Return (x, y) of the center of cell containing provided text 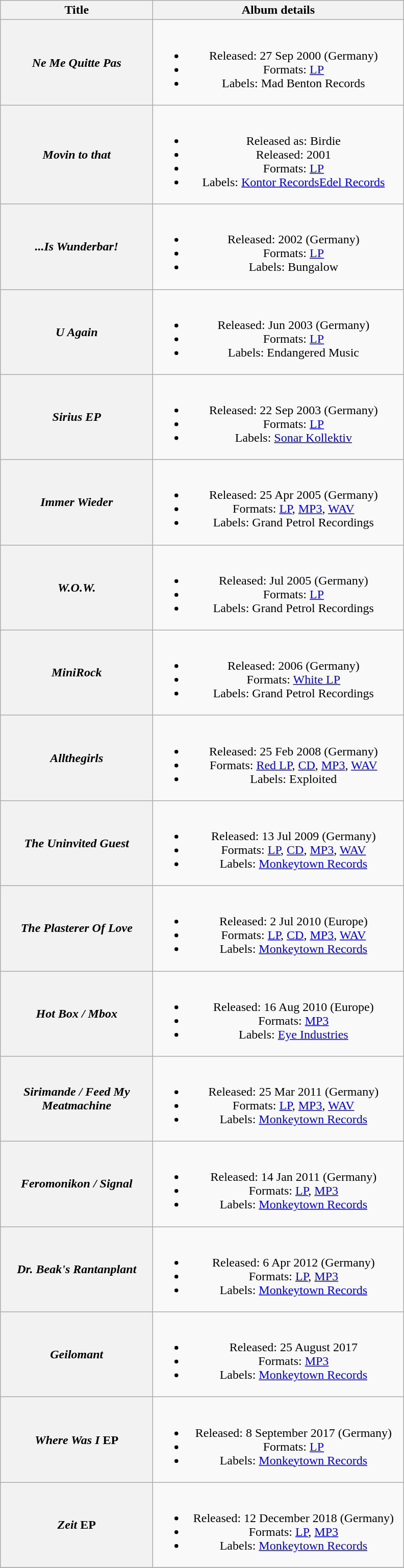
Hot Box / Mbox (77, 1014)
Feromonikon / Signal (77, 1184)
Allthegirls (77, 758)
Released: 16 Aug 2010 (Europe)Formats: MP3Labels: Eye Industries (279, 1014)
...Is Wunderbar! (77, 247)
Released: 27 Sep 2000 (Germany)Formats: LPLabels: Mad Benton Records (279, 62)
The Uninvited Guest (77, 843)
Dr. Beak's Rantanplant (77, 1269)
Sirimande / Feed My Meatmachine (77, 1099)
Released: 6 Apr 2012 (Germany)Formats: LP, MP3Labels: Monkeytown Records (279, 1269)
Released: 13 Jul 2009 (Germany)Formats: LP, CD, MP3, WAVLabels: Monkeytown Records (279, 843)
Released: Jul 2005 (Germany)Formats: LPLabels: Grand Petrol Recordings (279, 588)
Released: 12 December 2018 (Germany)Formats: LP, MP3Labels: Monkeytown Records (279, 1525)
Geilomant (77, 1355)
Sirius EP (77, 417)
W.O.W. (77, 588)
Album details (279, 10)
Released: 2 Jul 2010 (Europe)Formats: LP, CD, MP3, WAVLabels: Monkeytown Records (279, 928)
The Plasterer Of Love (77, 928)
Released: 14 Jan 2011 (Germany)Formats: LP, MP3Labels: Monkeytown Records (279, 1184)
Ne Me Quitte Pas (77, 62)
Released: 22 Sep 2003 (Germany)Formats: LPLabels: Sonar Kollektiv (279, 417)
Released: 8 September 2017 (Germany)Formats: LPLabels: Monkeytown Records (279, 1439)
Released: 25 Apr 2005 (Germany)Formats: LP, MP3, WAVLabels: Grand Petrol Recordings (279, 502)
Released as: BirdieReleased: 2001Formats: LPLabels: Kontor RecordsEdel Records (279, 155)
U Again (77, 332)
Title (77, 10)
MiniRock (77, 672)
Immer Wieder (77, 502)
Released: Jun 2003 (Germany)Formats: LPLabels: Endangered Music (279, 332)
Released: 25 Feb 2008 (Germany)Formats: Red LP, CD, MP3, WAVLabels: Exploited (279, 758)
Released: 2002 (Germany)Formats: LPLabels: Bungalow (279, 247)
Released: 25 August 2017Formats: MP3Labels: Monkeytown Records (279, 1355)
Zeit EP (77, 1525)
Where Was I EP (77, 1439)
Released: 25 Mar 2011 (Germany)Formats: LP, MP3, WAVLabels: Monkeytown Records (279, 1099)
Released: 2006 (Germany)Formats: White LPLabels: Grand Petrol Recordings (279, 672)
Movin to that (77, 155)
